Find where the given text appears and provide that cell's center as (x, y) coordinate. 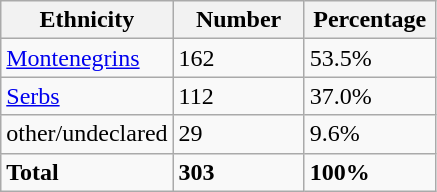
Number (238, 20)
Percentage (370, 20)
303 (238, 172)
Serbs (87, 96)
112 (238, 96)
Ethnicity (87, 20)
other/undeclared (87, 134)
37.0% (370, 96)
29 (238, 134)
100% (370, 172)
Montenegrins (87, 58)
53.5% (370, 58)
162 (238, 58)
Total (87, 172)
9.6% (370, 134)
